Pinpoint the cell where the given text exists, returning its (X, Y) midpoint coordinate. 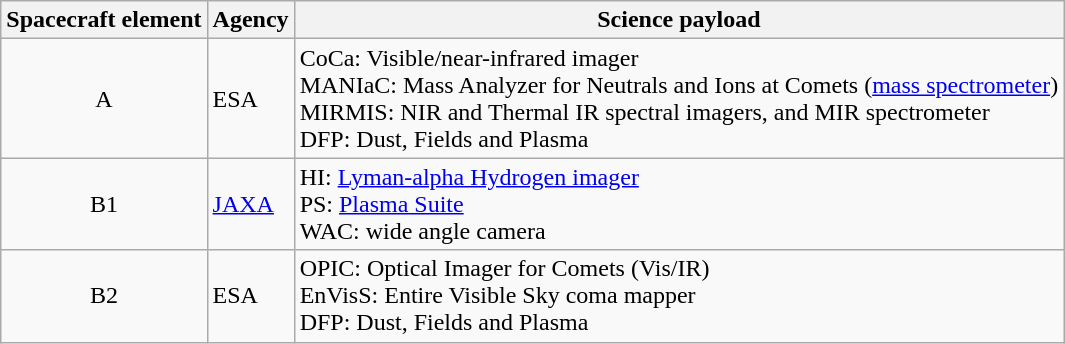
A (104, 98)
HI: Lyman-alpha Hydrogen imagerPS: Plasma SuiteWAC: wide angle camera (679, 204)
Science payload (679, 20)
JAXA (250, 204)
OPIC: Optical Imager for Comets (Vis/IR)EnVisS: Entire Visible Sky coma mapperDFP: Dust, Fields and Plasma (679, 296)
Spacecraft element (104, 20)
B2 (104, 296)
B1 (104, 204)
Agency (250, 20)
